Find where the given text appears and provide that cell's center as [x, y] coordinate. 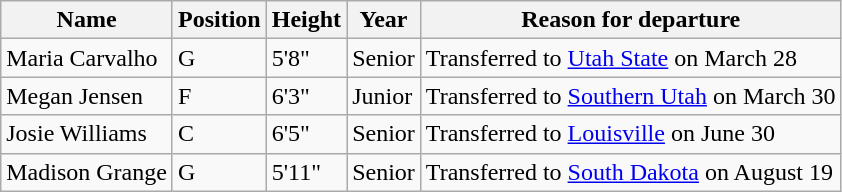
F [219, 96]
6'5" [306, 134]
Transferred to Louisville on June 30 [630, 134]
Maria Carvalho [87, 58]
Josie Williams [87, 134]
Junior [384, 96]
Transferred to Southern Utah on March 30 [630, 96]
Megan Jensen [87, 96]
Year [384, 20]
Position [219, 20]
Transferred to Utah State on March 28 [630, 58]
Reason for departure [630, 20]
6'3" [306, 96]
Transferred to South Dakota on August 19 [630, 172]
5'11" [306, 172]
Madison Grange [87, 172]
C [219, 134]
Height [306, 20]
5'8" [306, 58]
Name [87, 20]
